Pinpoint the cell where the given text exists, returning its [x, y] midpoint coordinate. 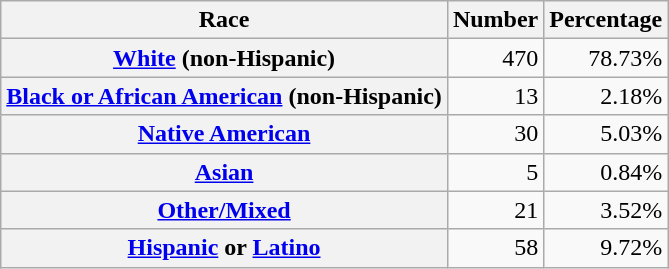
470 [495, 58]
0.84% [606, 172]
Other/Mixed [224, 210]
Percentage [606, 20]
3.52% [606, 210]
30 [495, 134]
Hispanic or Latino [224, 248]
Black or African American (non-Hispanic) [224, 96]
78.73% [606, 58]
Asian [224, 172]
21 [495, 210]
Race [224, 20]
Number [495, 20]
2.18% [606, 96]
5 [495, 172]
5.03% [606, 134]
White (non-Hispanic) [224, 58]
58 [495, 248]
9.72% [606, 248]
13 [495, 96]
Native American [224, 134]
